Pinpoint the cell where the given text exists, returning its [X, Y] midpoint coordinate. 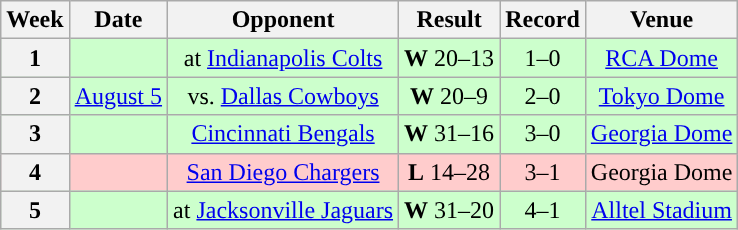
4–1 [543, 210]
1–0 [543, 58]
L 14–28 [450, 172]
Record [543, 20]
3 [35, 134]
W 20–9 [450, 96]
Result [450, 20]
1 [35, 58]
5 [35, 210]
RCA Dome [662, 58]
Date [118, 20]
vs. Dallas Cowboys [284, 96]
W 31–16 [450, 134]
Tokyo Dome [662, 96]
San Diego Chargers [284, 172]
Cincinnati Bengals [284, 134]
W 31–20 [450, 210]
Opponent [284, 20]
at Jacksonville Jaguars [284, 210]
August 5 [118, 96]
4 [35, 172]
at Indianapolis Colts [284, 58]
Venue [662, 20]
Week [35, 20]
2 [35, 96]
3–0 [543, 134]
W 20–13 [450, 58]
3–1 [543, 172]
2–0 [543, 96]
Alltel Stadium [662, 210]
